Scan for the cell matching the given text and deliver its (X, Y) coordinate at center. 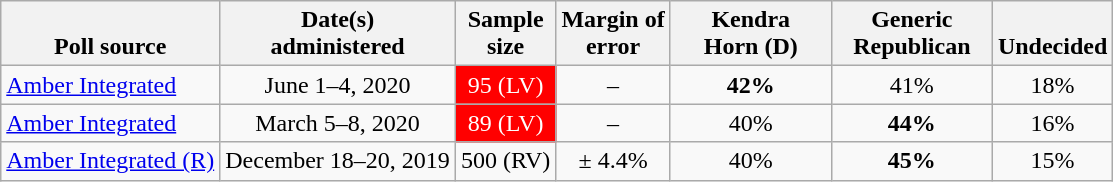
March 5–8, 2020 (338, 123)
Samplesize (505, 34)
KendraHorn (D) (750, 34)
June 1–4, 2020 (338, 85)
16% (1052, 123)
45% (912, 161)
Date(s)administered (338, 34)
Generic Republican (912, 34)
Margin oferror (613, 34)
89 (LV) (505, 123)
December 18–20, 2019 (338, 161)
Amber Integrated (R) (110, 161)
44% (912, 123)
42% (750, 85)
500 (RV) (505, 161)
Undecided (1052, 34)
95 (LV) (505, 85)
15% (1052, 161)
Poll source (110, 34)
18% (1052, 85)
41% (912, 85)
± 4.4% (613, 161)
